Detect which cell encompasses the target text, then output its (x, y) center coordinate. 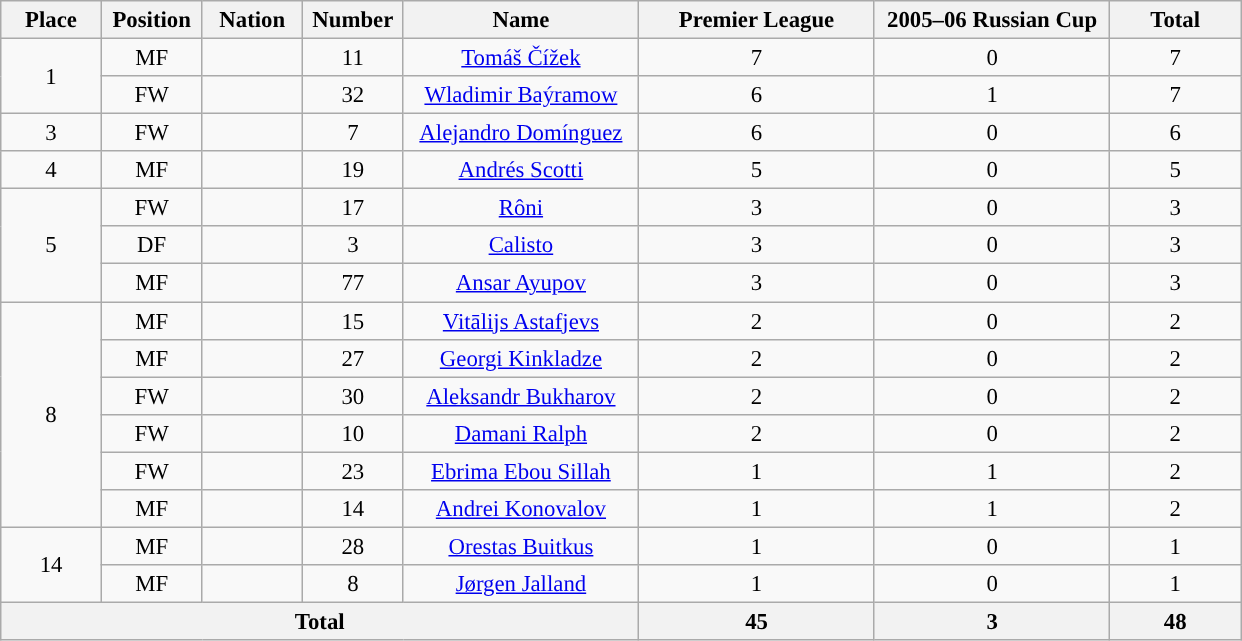
48 (1176, 621)
Aleksandr Bukharov (521, 396)
Andrei Konovalov (521, 509)
11 (354, 58)
19 (354, 170)
23 (354, 471)
77 (354, 283)
Tomáš Čížek (521, 58)
15 (354, 321)
Vitālijs Astafjevs (521, 321)
Ansar Ayupov (521, 283)
Alejandro Domínguez (521, 133)
2005–06 Russian Cup (992, 20)
Place (52, 20)
28 (354, 546)
10 (354, 433)
Number (354, 20)
Orestas Buitkus (521, 546)
Rôni (521, 208)
Position (152, 20)
Wladimir Baýramow (521, 95)
27 (354, 358)
Georgi Kinkladze (521, 358)
Jørgen Jalland (521, 584)
32 (354, 95)
Nation (252, 20)
Andrés Scotti (521, 170)
4 (52, 170)
Name (521, 20)
Damani Ralph (521, 433)
30 (354, 396)
Calisto (521, 245)
45 (757, 621)
DF (152, 245)
17 (354, 208)
Premier League (757, 20)
Ebrima Ebou Sillah (521, 471)
